Detect which cell encompasses the target text, then output its (x, y) center coordinate. 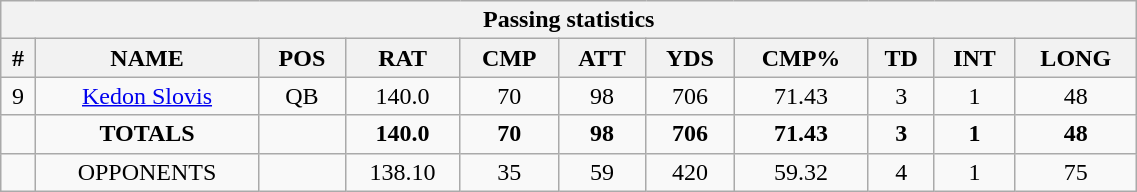
Passing statistics (569, 20)
NAME (147, 58)
138.10 (402, 172)
TD (901, 58)
75 (1076, 172)
CMP (509, 58)
YDS (690, 58)
OPPONENTS (147, 172)
ATT (602, 58)
# (18, 58)
QB (302, 96)
35 (509, 172)
RAT (402, 58)
POS (302, 58)
4 (901, 172)
59 (602, 172)
TOTALS (147, 134)
59.32 (801, 172)
Kedon Slovis (147, 96)
420 (690, 172)
INT (974, 58)
LONG (1076, 58)
CMP% (801, 58)
9 (18, 96)
